Search for the cell housing the specified text and yield its [X, Y] center coordinate. 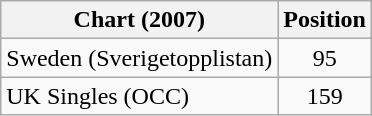
95 [325, 58]
Position [325, 20]
Chart (2007) [140, 20]
UK Singles (OCC) [140, 96]
Sweden (Sverigetopplistan) [140, 58]
159 [325, 96]
